Provide the [x, y] coordinate of the cell's center where the given text is located.  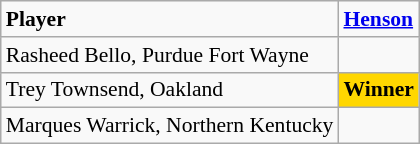
Henson [378, 19]
Trey Townsend, Oakland [170, 90]
Marques Warrick, Northern Kentucky [170, 126]
Player [170, 19]
Winner [378, 90]
Rasheed Bello, Purdue Fort Wayne [170, 55]
